Pinpoint the cell where the given text exists, returning its (x, y) midpoint coordinate. 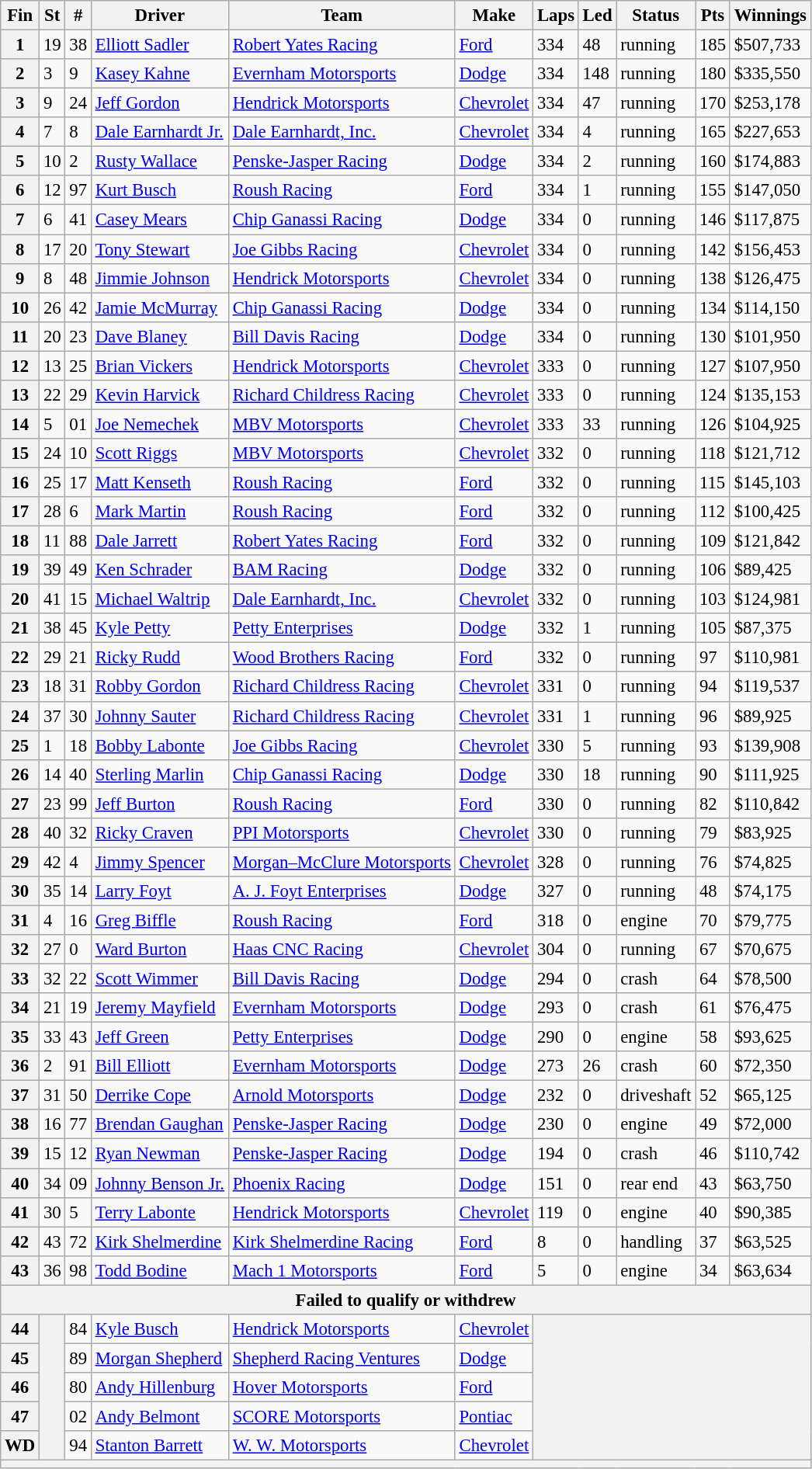
44 (20, 1329)
Todd Bodine (160, 1270)
52 (713, 1096)
Morgan–McClure Motorsports (342, 862)
Rusty Wallace (160, 161)
$124,981 (770, 599)
rear end (656, 1183)
$110,742 (770, 1154)
105 (713, 628)
Ricky Rudd (160, 658)
77 (78, 1125)
SCORE Motorsports (342, 1416)
Kurt Busch (160, 190)
Dave Blaney (160, 336)
Kirk Shelmerdine (160, 1242)
Hover Motorsports (342, 1387)
Kirk Shelmerdine Racing (342, 1242)
$110,842 (770, 804)
WD (20, 1446)
Matt Kenseth (160, 482)
Jeff Burton (160, 804)
70 (713, 920)
109 (713, 541)
58 (713, 1037)
112 (713, 512)
Failed to qualify or withdrew (406, 1300)
Terry Labonte (160, 1212)
89 (78, 1358)
$76,475 (770, 1008)
$89,925 (770, 716)
$65,125 (770, 1096)
# (78, 16)
$110,981 (770, 658)
165 (713, 132)
50 (78, 1096)
79 (713, 833)
290 (556, 1037)
Ward Burton (160, 950)
Morgan Shepherd (160, 1358)
142 (713, 249)
$145,103 (770, 482)
327 (556, 891)
134 (713, 307)
155 (713, 190)
$114,150 (770, 307)
84 (78, 1329)
$253,178 (770, 103)
Laps (556, 16)
115 (713, 482)
Ricky Craven (160, 833)
98 (78, 1270)
$87,375 (770, 628)
Pontiac (494, 1416)
Scott Riggs (160, 453)
Jamie McMurray (160, 307)
$63,750 (770, 1183)
Robby Gordon (160, 687)
BAM Racing (342, 570)
80 (78, 1387)
273 (556, 1066)
09 (78, 1183)
Andy Belmont (160, 1416)
88 (78, 541)
01 (78, 424)
124 (713, 395)
$70,675 (770, 950)
Ken Schrader (160, 570)
Arnold Motorsports (342, 1096)
$101,950 (770, 336)
W. W. Motorsports (342, 1446)
Tony Stewart (160, 249)
Sterling Marlin (160, 774)
126 (713, 424)
Greg Biffle (160, 920)
294 (556, 979)
$227,653 (770, 132)
127 (713, 366)
$335,550 (770, 74)
Derrike Cope (160, 1096)
64 (713, 979)
194 (556, 1154)
82 (713, 804)
Jimmy Spencer (160, 862)
106 (713, 570)
Phoenix Racing (342, 1183)
$90,385 (770, 1212)
103 (713, 599)
$147,050 (770, 190)
Bobby Labonte (160, 745)
Jeremy Mayfield (160, 1008)
Johnny Benson Jr. (160, 1183)
Scott Wimmer (160, 979)
Kevin Harvick (160, 395)
Kyle Busch (160, 1329)
$111,925 (770, 774)
67 (713, 950)
Michael Waltrip (160, 599)
119 (556, 1212)
$121,712 (770, 453)
Andy Hillenburg (160, 1387)
Ryan Newman (160, 1154)
304 (556, 950)
Fin (20, 16)
$126,475 (770, 278)
Led (598, 16)
$72,000 (770, 1125)
Mark Martin (160, 512)
Pts (713, 16)
$156,453 (770, 249)
90 (713, 774)
Joe Nemechek (160, 424)
Elliott Sadler (160, 45)
Haas CNC Racing (342, 950)
$79,775 (770, 920)
60 (713, 1066)
91 (78, 1066)
PPI Motorsports (342, 833)
02 (78, 1416)
$63,525 (770, 1242)
Jeff Gordon (160, 103)
232 (556, 1096)
Casey Mears (160, 220)
Shepherd Racing Ventures (342, 1358)
$93,625 (770, 1037)
Larry Foyt (160, 891)
Dale Earnhardt Jr. (160, 132)
A. J. Foyt Enterprises (342, 891)
293 (556, 1008)
$174,883 (770, 161)
$72,350 (770, 1066)
146 (713, 220)
130 (713, 336)
$100,425 (770, 512)
$78,500 (770, 979)
Johnny Sauter (160, 716)
318 (556, 920)
148 (598, 74)
72 (78, 1242)
Status (656, 16)
185 (713, 45)
Kyle Petty (160, 628)
St (53, 16)
Brendan Gaughan (160, 1125)
Make (494, 16)
$74,175 (770, 891)
Dale Jarrett (160, 541)
$104,925 (770, 424)
Driver (160, 16)
328 (556, 862)
151 (556, 1183)
180 (713, 74)
Wood Brothers Racing (342, 658)
160 (713, 161)
$119,537 (770, 687)
Winnings (770, 16)
handling (656, 1242)
Jimmie Johnson (160, 278)
$139,908 (770, 745)
Mach 1 Motorsports (342, 1270)
$63,634 (770, 1270)
$89,425 (770, 570)
Team (342, 16)
Stanton Barrett (160, 1446)
Brian Vickers (160, 366)
$107,950 (770, 366)
76 (713, 862)
$83,925 (770, 833)
99 (78, 804)
Jeff Green (160, 1037)
Bill Elliott (160, 1066)
230 (556, 1125)
138 (713, 278)
93 (713, 745)
$135,153 (770, 395)
118 (713, 453)
Kasey Kahne (160, 74)
$507,733 (770, 45)
$74,825 (770, 862)
170 (713, 103)
driveshaft (656, 1096)
96 (713, 716)
61 (713, 1008)
$121,842 (770, 541)
$117,875 (770, 220)
